Provide the (X, Y) coordinate of the cell's center where the given text is located.  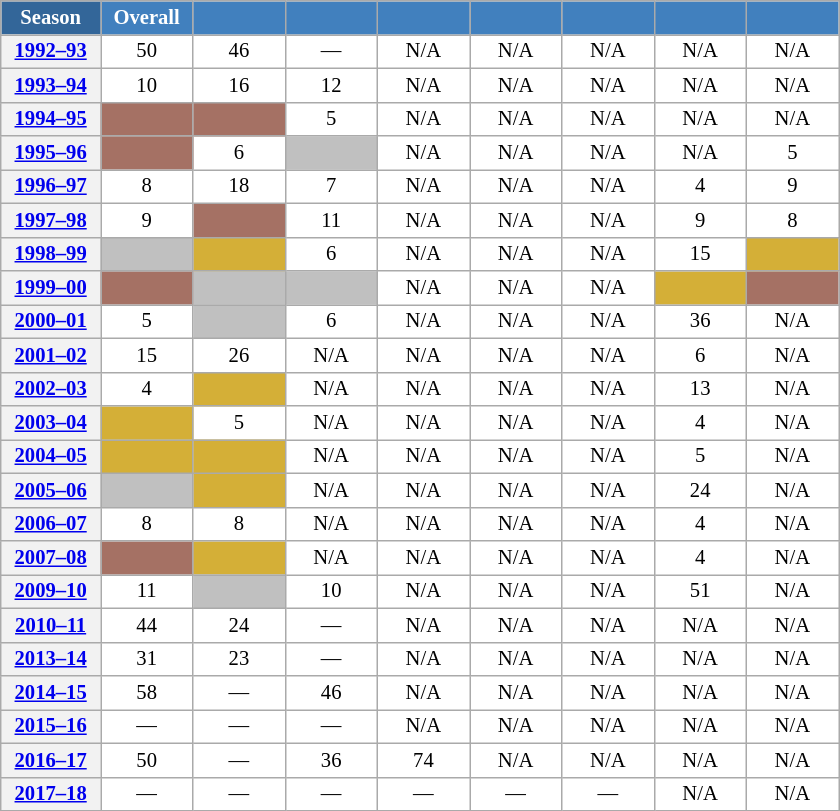
Season (51, 17)
26 (239, 355)
Overall (146, 17)
2001–02 (51, 355)
2010–11 (51, 625)
58 (146, 693)
1992–93 (51, 51)
1996–97 (51, 186)
18 (239, 186)
1998–99 (51, 254)
1997–98 (51, 220)
13 (700, 389)
74 (423, 760)
2016–17 (51, 760)
2017–18 (51, 794)
2014–15 (51, 693)
44 (146, 625)
1993–94 (51, 85)
1994–95 (51, 119)
2003–04 (51, 423)
2007–08 (51, 557)
2015–16 (51, 726)
2006–07 (51, 524)
2009–10 (51, 591)
16 (239, 85)
23 (239, 659)
51 (700, 591)
12 (331, 85)
2000–01 (51, 321)
1995–96 (51, 153)
31 (146, 659)
2005–06 (51, 490)
2002–03 (51, 389)
1999–00 (51, 287)
2004–05 (51, 456)
2013–14 (51, 659)
7 (331, 186)
